Detect which cell encompasses the target text, then output its (X, Y) center coordinate. 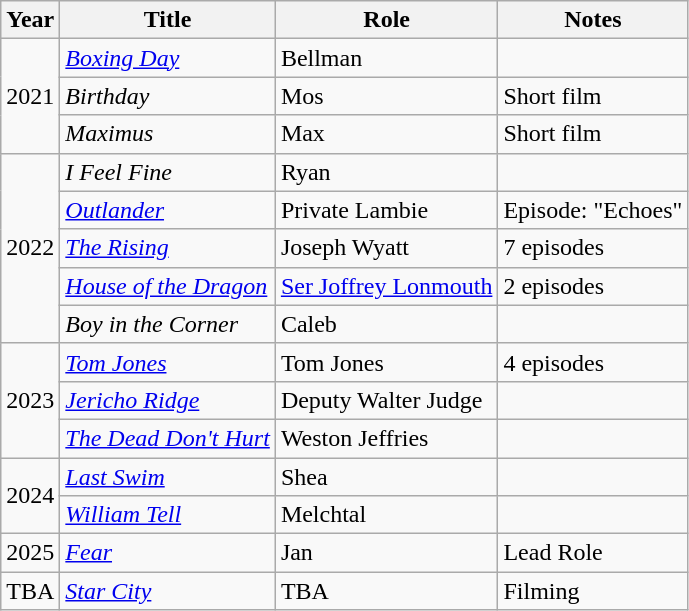
Filming (593, 591)
Melchtal (386, 515)
Max (386, 134)
7 episodes (593, 248)
2023 (30, 400)
Bellman (386, 58)
Jan (386, 553)
Title (168, 20)
Star City (168, 591)
Boy in the Corner (168, 324)
William Tell (168, 515)
Notes (593, 20)
Ser Joffrey Lonmouth (386, 286)
Shea (386, 477)
Mos (386, 96)
Year (30, 20)
Ryan (386, 172)
2024 (30, 496)
Birthday (168, 96)
House of the Dragon (168, 286)
4 episodes (593, 362)
2 episodes (593, 286)
2022 (30, 248)
Weston Jeffries (386, 438)
Private Lambie (386, 210)
Jericho Ridge (168, 400)
Fear (168, 553)
2021 (30, 96)
Outlander (168, 210)
Deputy Walter Judge (386, 400)
I Feel Fine (168, 172)
Maximus (168, 134)
Last Swim (168, 477)
The Rising (168, 248)
Lead Role (593, 553)
Boxing Day (168, 58)
Role (386, 20)
2025 (30, 553)
The Dead Don't Hurt (168, 438)
Joseph Wyatt (386, 248)
Episode: "Echoes" (593, 210)
Caleb (386, 324)
